Scan for the cell matching the given text and deliver its [X, Y] coordinate at center. 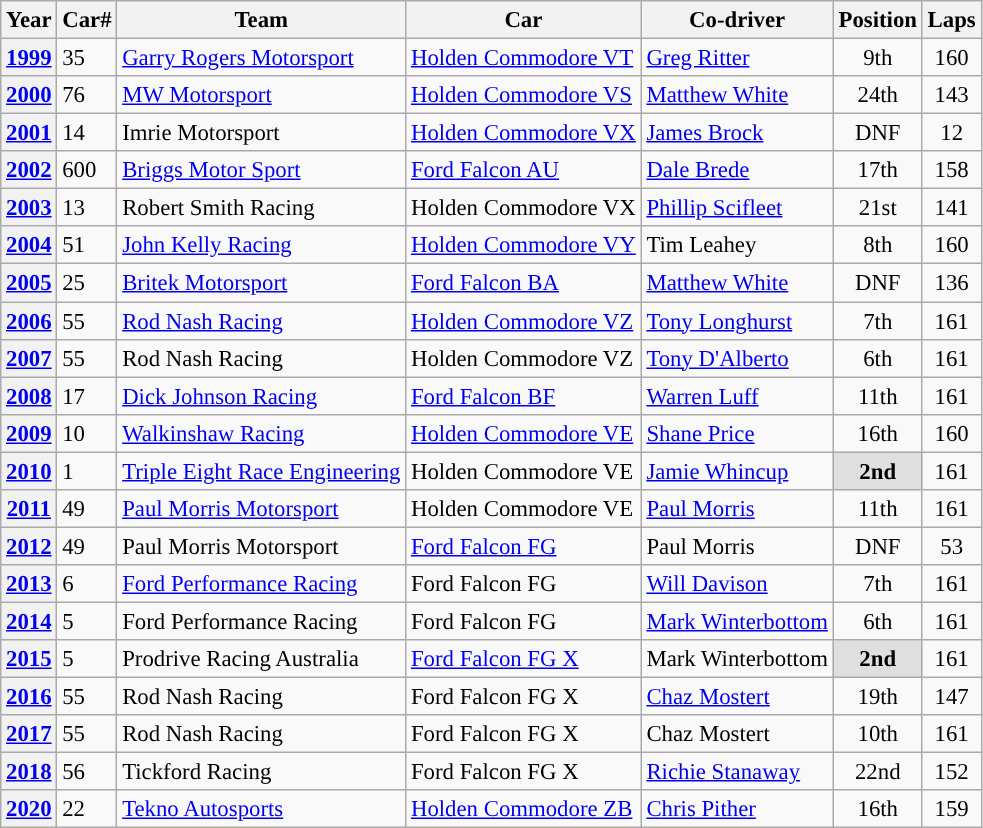
147 [952, 697]
Car [524, 20]
143 [952, 95]
2008 [29, 396]
8th [878, 245]
Ford Falcon BA [524, 283]
Warren Luff [737, 396]
2016 [29, 697]
Tony D'Alberto [737, 358]
13 [87, 208]
24th [878, 95]
Walkinshaw Racing [262, 433]
2006 [29, 321]
1999 [29, 58]
158 [952, 170]
Holden Commodore VS [524, 95]
Dick Johnson Racing [262, 396]
2015 [29, 659]
Ford Falcon BF [524, 396]
2002 [29, 170]
Chris Pither [737, 809]
Greg Ritter [737, 58]
2004 [29, 245]
136 [952, 283]
22 [87, 809]
53 [952, 546]
2014 [29, 621]
159 [952, 809]
76 [87, 95]
2010 [29, 471]
John Kelly Racing [262, 245]
Holden Commodore VT [524, 58]
Tim Leahey [737, 245]
51 [87, 245]
2007 [29, 358]
Co-driver [737, 20]
141 [952, 208]
22nd [878, 772]
Will Davison [737, 584]
Laps [952, 20]
Briggs Motor Sport [262, 170]
2013 [29, 584]
Imrie Motorsport [262, 133]
Year [29, 20]
2009 [29, 433]
9th [878, 58]
25 [87, 283]
2005 [29, 283]
56 [87, 772]
Jamie Whincup [737, 471]
2001 [29, 133]
Tony Longhurst [737, 321]
Garry Rogers Motorsport [262, 58]
Dale Brede [737, 170]
Shane Price [737, 433]
152 [952, 772]
17th [878, 170]
Richie Stanaway [737, 772]
6 [87, 584]
17 [87, 396]
Robert Smith Racing [262, 208]
Britek Motorsport [262, 283]
12 [952, 133]
2003 [29, 208]
MW Motorsport [262, 95]
600 [87, 170]
19th [878, 697]
Phillip Scifleet [737, 208]
10th [878, 734]
2000 [29, 95]
2011 [29, 509]
2017 [29, 734]
Ford Falcon AU [524, 170]
35 [87, 58]
Car# [87, 20]
James Brock [737, 133]
Tickford Racing [262, 772]
Team [262, 20]
Prodrive Racing Australia [262, 659]
2020 [29, 809]
14 [87, 133]
2012 [29, 546]
1 [87, 471]
2018 [29, 772]
Holden Commodore ZB [524, 809]
21st [878, 208]
Tekno Autosports [262, 809]
Triple Eight Race Engineering [262, 471]
10 [87, 433]
Holden Commodore VY [524, 245]
Position [878, 20]
